Return the (x, y) coordinate for the center point of the cell that contains the specified text.  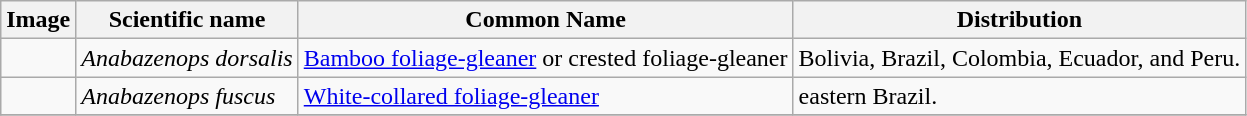
eastern Brazil. (1020, 96)
White-collared foliage-gleaner (546, 96)
Distribution (1020, 20)
Anabazenops fuscus (187, 96)
Scientific name (187, 20)
Common Name (546, 20)
Bamboo foliage-gleaner or crested foliage-gleaner (546, 58)
Image (38, 20)
Anabazenops dorsalis (187, 58)
Bolivia, Brazil, Colombia, Ecuador, and Peru. (1020, 58)
